Output the [X, Y] coordinate of the center of the cell containing the given text.  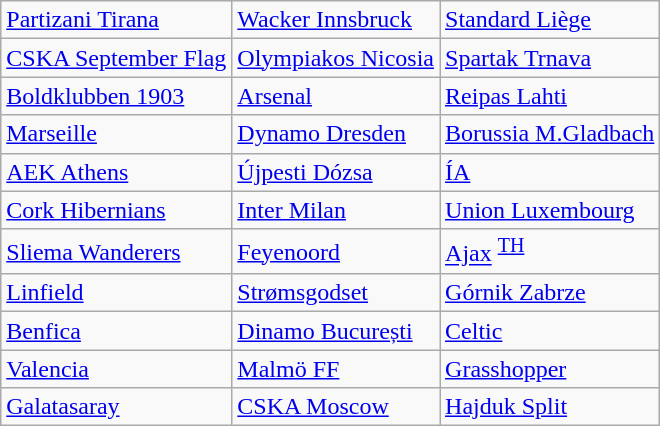
Cork Hibernians [116, 210]
Grasshopper [550, 369]
Olympiakos Nicosia [336, 58]
Górnik Zabrze [550, 293]
Valencia [116, 369]
Boldklubben 1903 [116, 96]
Feyenoord [336, 252]
Spartak Trnava [550, 58]
Union Luxembourg [550, 210]
Galatasaray [116, 407]
Dynamo Dresden [336, 134]
Malmö FF [336, 369]
Reipas Lahti [550, 96]
Ajax TH [550, 252]
Standard Liège [550, 20]
Dinamo București [336, 331]
Marseille [116, 134]
AEK Athens [116, 172]
Linfield [116, 293]
Strømsgodset [336, 293]
Arsenal [336, 96]
ÍA [550, 172]
CSKA Moscow [336, 407]
Sliema Wanderers [116, 252]
Újpesti Dózsa [336, 172]
Wacker Innsbruck [336, 20]
Benfica [116, 331]
Borussia M.Gladbach [550, 134]
Hajduk Split [550, 407]
Inter Milan [336, 210]
Partizani Tirana [116, 20]
CSKA September Flag [116, 58]
Celtic [550, 331]
